Search for the cell housing the specified text and yield its [X, Y] center coordinate. 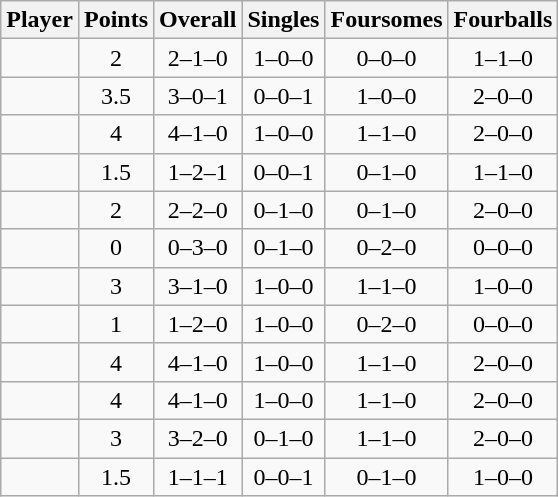
3–1–0 [198, 286]
Fourballs [503, 20]
0 [116, 248]
Player [40, 20]
0–3–0 [198, 248]
Points [116, 20]
1–2–1 [198, 172]
Singles [284, 20]
2–1–0 [198, 58]
2–2–0 [198, 210]
Overall [198, 20]
1–1–1 [198, 477]
1–2–0 [198, 324]
1 [116, 324]
3.5 [116, 96]
3–2–0 [198, 438]
Foursomes [386, 20]
3–0–1 [198, 96]
